Determine the [x, y] coordinate at the center of the cell enclosing the given text.  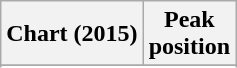
Chart (2015) [72, 34]
Peakposition [189, 34]
